Locate the cell with the specified text and output its [x, y] center coordinate. 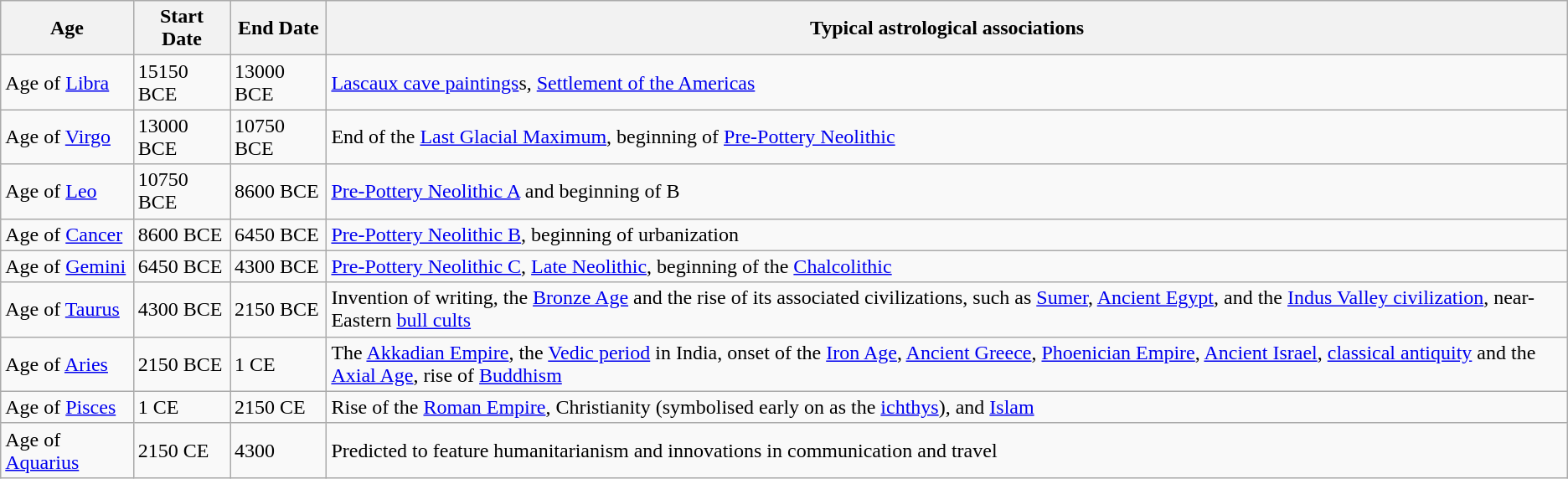
Rise of the Roman Empire, Christianity (symbolised early on as the ichthys), and Islam [946, 407]
Pre-Pottery Neolithic C, Late Neolithic, beginning of the Chalcolithic [946, 266]
Age of Virgo [67, 137]
Age of Pisces [67, 407]
Age [67, 28]
Age of Gemini [67, 266]
4300 [278, 451]
End of the Last Glacial Maximum, beginning of Pre-Pottery Neolithic [946, 137]
Predicted to feature humanitarianism and innovations in communication and travel [946, 451]
15150 BCE [181, 82]
Age of Libra [67, 82]
Lascaux cave paintingss, Settlement of the Americas [946, 82]
Age of Taurus [67, 310]
End Date [278, 28]
Age of Aries [67, 363]
Age of Leo [67, 191]
Pre-Pottery Neolithic B, beginning of urbanization [946, 234]
Start Date [181, 28]
Age of Aquarius [67, 451]
Age of Cancer [67, 234]
Typical astrological associations [946, 28]
Pre-Pottery Neolithic A and beginning of B [946, 191]
